Scan for the cell matching the given text and deliver its [x, y] coordinate at center. 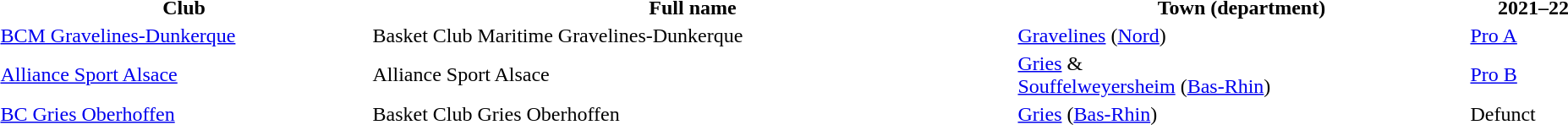
Basket Club Maritime Gravelines-Dunkerque [693, 35]
Alliance Sport Alsace [693, 74]
Gries &Souffelweyersheim (Bas-Rhin) [1242, 74]
Gravelines (Nord) [1242, 35]
